Pinpoint the cell where the given text exists, returning its [X, Y] midpoint coordinate. 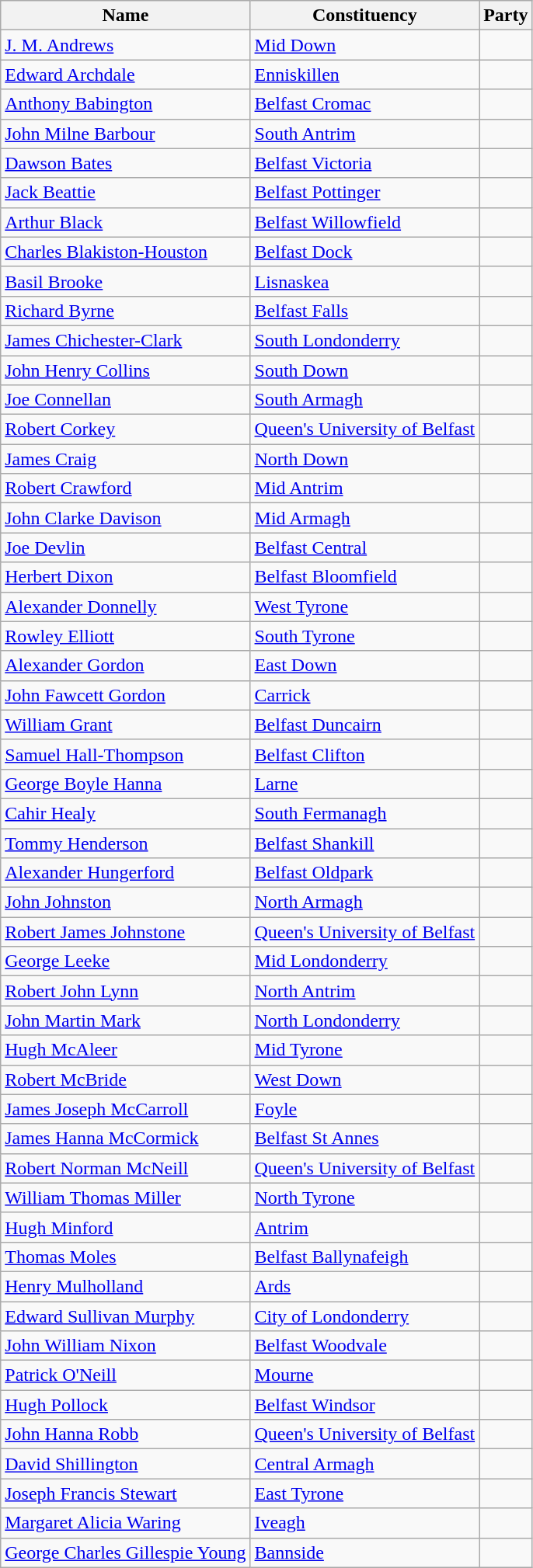
Joseph Francis Stewart [126, 1493]
Alexander Hungerford [126, 873]
Basil Brooke [126, 281]
Robert James Johnstone [126, 932]
Antrim [365, 1227]
William Grant [126, 725]
Jack Beattie [126, 193]
Belfast St Annes [365, 1139]
James Craig [126, 459]
North Antrim [365, 991]
Mourne [365, 1375]
Mid Armagh [365, 518]
Charles Blakiston-Houston [126, 252]
North Down [365, 459]
Samuel Hall-Thompson [126, 754]
Richard Byrne [126, 311]
Mid Antrim [365, 488]
Belfast Pottinger [365, 193]
Herbert Dixon [126, 577]
Carrick [365, 695]
Hugh Minford [126, 1227]
Belfast Bloomfield [365, 577]
Constituency [365, 16]
Mid Tyrone [365, 1050]
Belfast Clifton [365, 754]
James Chichester-Clark [126, 340]
Central Armagh [365, 1464]
Belfast Victoria [365, 163]
Belfast Willowfield [365, 222]
Party [506, 16]
Belfast Dock [365, 252]
Dawson Bates [126, 163]
Hugh McAleer [126, 1050]
Mid Londonderry [365, 961]
Hugh Pollock [126, 1405]
Mid Down [365, 45]
East Tyrone [365, 1493]
West Down [365, 1080]
John Johnston [126, 902]
Joe Connellan [126, 400]
George Charles Gillespie Young [126, 1552]
John Hanna Robb [126, 1434]
Name [126, 16]
Belfast Ballynafeigh [365, 1257]
Robert Crawford [126, 488]
South Tyrone [365, 636]
Lisnaskea [365, 281]
Foyle [365, 1109]
North Londonderry [365, 1020]
Tommy Henderson [126, 843]
West Tyrone [365, 607]
South Londonderry [365, 340]
John Fawcett Gordon [126, 695]
East Down [365, 666]
George Boyle Hanna [126, 784]
Thomas Moles [126, 1257]
J. M. Andrews [126, 45]
Robert John Lynn [126, 991]
Joe Devlin [126, 548]
Belfast Shankill [365, 843]
Rowley Elliott [126, 636]
Anthony Babington [126, 104]
Henry Mulholland [126, 1286]
Belfast Duncairn [365, 725]
Bannside [365, 1552]
Cahir Healy [126, 813]
Ards [365, 1286]
Iveagh [365, 1523]
William Thomas Miller [126, 1198]
Alexander Donnelly [126, 607]
Arthur Black [126, 222]
South Antrim [365, 134]
Edward Sullivan Murphy [126, 1316]
South Armagh [365, 400]
Alexander Gordon [126, 666]
David Shillington [126, 1464]
Robert McBride [126, 1080]
Patrick O'Neill [126, 1375]
Margaret Alicia Waring [126, 1523]
Robert Corkey [126, 429]
John Henry Collins [126, 370]
North Armagh [365, 902]
Belfast Cromac [365, 104]
Belfast Central [365, 548]
Belfast Oldpark [365, 873]
Robert Norman McNeill [126, 1168]
John Martin Mark [126, 1020]
John William Nixon [126, 1346]
City of Londonderry [365, 1316]
Enniskillen [365, 75]
North Tyrone [365, 1198]
Larne [365, 784]
John Clarke Davison [126, 518]
Belfast Woodvale [365, 1346]
James Joseph McCarroll [126, 1109]
South Down [365, 370]
South Fermanagh [365, 813]
Belfast Falls [365, 311]
John Milne Barbour [126, 134]
Belfast Windsor [365, 1405]
James Hanna McCormick [126, 1139]
Edward Archdale [126, 75]
George Leeke [126, 961]
